Scan for the cell matching the given text and deliver its [X, Y] coordinate at center. 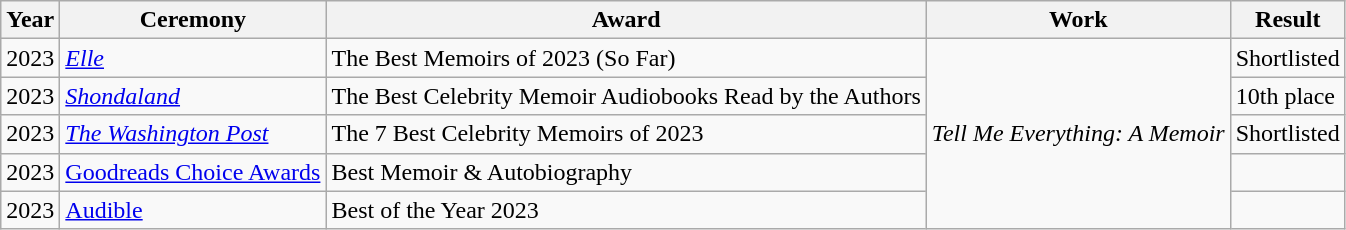
Ceremony [193, 20]
The Best Celebrity Memoir Audiobooks Read by the Authors [626, 96]
Elle [193, 58]
Audible [193, 210]
The Washington Post [193, 134]
Goodreads Choice Awards [193, 172]
Best Memoir & Autobiography [626, 172]
Work [1078, 20]
Award [626, 20]
Year [30, 20]
Shondaland [193, 96]
Result [1288, 20]
The 7 Best Celebrity Memoirs of 2023 [626, 134]
Tell Me Everything: A Memoir [1078, 134]
10th place [1288, 96]
The Best Memoirs of 2023 (So Far) [626, 58]
Best of the Year 2023 [626, 210]
